Provide the [X, Y] coordinate of the cell's center where the given text is located.  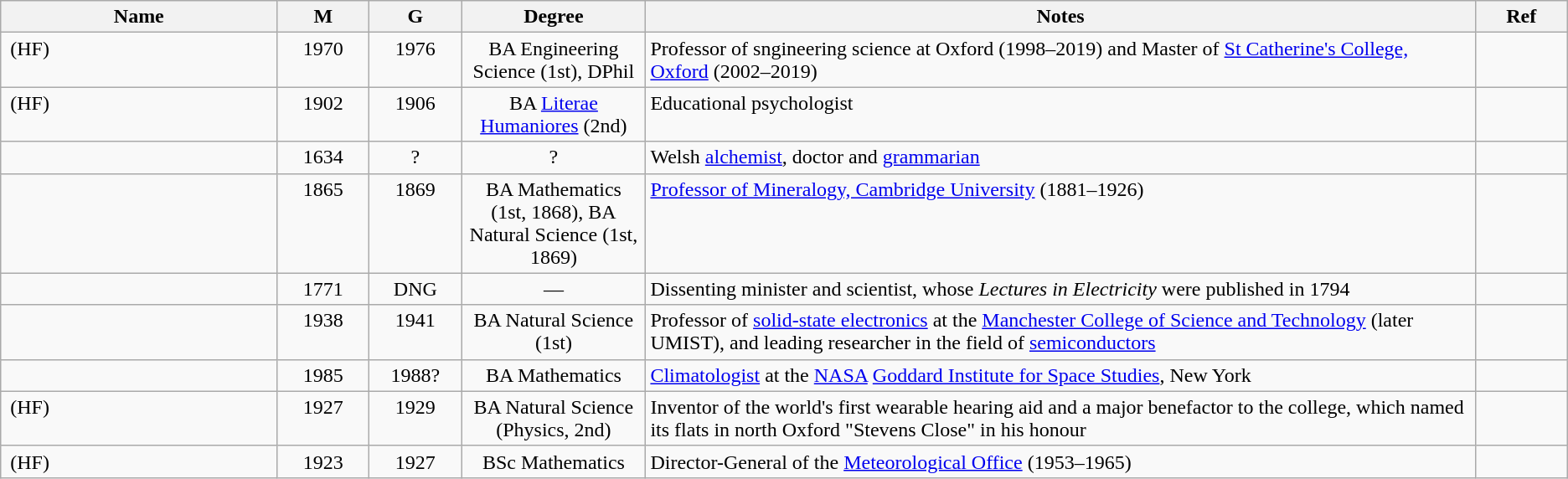
BA Engineering Science (1st), DPhil [554, 60]
Name [139, 17]
DNG [415, 289]
BA Mathematics (1st, 1868), BA Natural Science (1st, 1869) [554, 223]
Ref [1521, 17]
BSc Mathematics [554, 461]
BA Natural Science (1st) [554, 332]
BA Natural Science (Physics, 2nd) [554, 419]
Dissenting minister and scientist, whose Lectures in Electricity were published in 1794 [1060, 289]
1988? [415, 375]
1941 [415, 332]
1902 [323, 114]
1970 [323, 60]
1929 [415, 419]
G [415, 17]
Welsh alchemist, doctor and grammarian [1060, 157]
1985 [323, 375]
1923 [323, 461]
— [554, 289]
1771 [323, 289]
Climatologist at the NASA Goddard Institute for Space Studies, New York [1060, 375]
1634 [323, 157]
1869 [415, 223]
Director-General of the Meteorological Office (1953–1965) [1060, 461]
Professor of Mineralogy, Cambridge University (1881–1926) [1060, 223]
Professor of sngineering science at Oxford (1998–2019) and Master of St Catherine's College, Oxford (2002–2019) [1060, 60]
BA Literae Humaniores (2nd) [554, 114]
BA Mathematics [554, 375]
Degree [554, 17]
1865 [323, 223]
1906 [415, 114]
Educational psychologist [1060, 114]
Notes [1060, 17]
1938 [323, 332]
M [323, 17]
1976 [415, 60]
